Return the [X, Y] coordinate for the center point of the cell that contains the specified text.  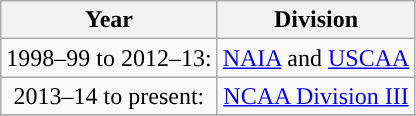
Year [109, 20]
2013–14 to present: [109, 96]
1998–99 to 2012–13: [109, 58]
NCAA Division III [316, 96]
Division [316, 20]
NAIA and USCAA [316, 58]
